Scan for the cell matching the given text and deliver its (x, y) coordinate at center. 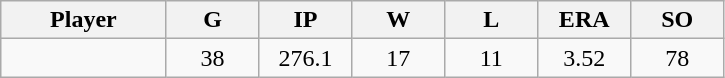
276.1 (306, 58)
SO (678, 20)
17 (398, 58)
G (212, 20)
3.52 (584, 58)
L (492, 20)
11 (492, 58)
38 (212, 58)
ERA (584, 20)
Player (84, 20)
IP (306, 20)
W (398, 20)
78 (678, 58)
